Locate the cell with the specified text and output its (x, y) center coordinate. 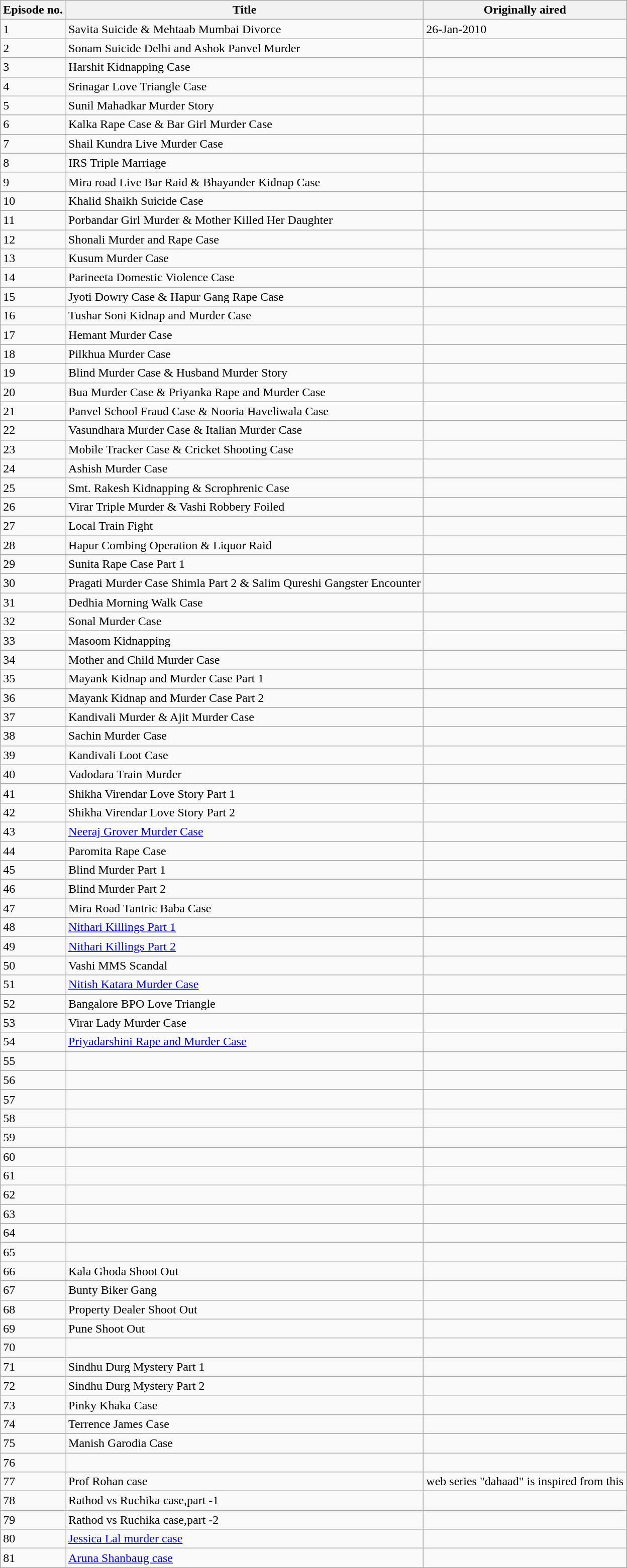
Mira road Live Bar Raid & Bhayander Kidnap Case (245, 182)
Bua Murder Case & Priyanka Rape and Murder Case (245, 392)
73 (33, 1405)
7 (33, 144)
36 (33, 698)
32 (33, 622)
5 (33, 105)
6 (33, 125)
52 (33, 1004)
Manish Garodia Case (245, 1443)
42 (33, 812)
54 (33, 1042)
Shikha Virendar Love Story Part 2 (245, 812)
web series "dahaad" is inspired from this (525, 1482)
Vashi MMS Scandal (245, 966)
40 (33, 774)
30 (33, 583)
Hemant Murder Case (245, 335)
Title (245, 10)
69 (33, 1329)
24 (33, 468)
Sunil Mahadkar Murder Story (245, 105)
Mayank Kidnap and Murder Case Part 2 (245, 698)
12 (33, 239)
Sindhu Durg Mystery Part 2 (245, 1386)
35 (33, 679)
Hapur Combing Operation & Liquor Raid (245, 545)
21 (33, 411)
Parineeta Domestic Violence Case (245, 278)
IRS Triple Marriage (245, 163)
Mayank Kidnap and Murder Case Part 1 (245, 679)
19 (33, 373)
1 (33, 29)
53 (33, 1023)
65 (33, 1252)
Sonam Suicide Delhi and Ashok Panvel Murder (245, 48)
Ashish Murder Case (245, 468)
Masoom Kidnapping (245, 641)
33 (33, 641)
76 (33, 1463)
67 (33, 1290)
Smt. Rakesh Kidnapping & Scrophrenic Case (245, 488)
79 (33, 1520)
Blind Murder Part 2 (245, 889)
Aruna Shanbaug case (245, 1558)
Pinky Khaka Case (245, 1405)
Local Train Fight (245, 526)
14 (33, 278)
3 (33, 67)
23 (33, 449)
63 (33, 1214)
Kandivali Loot Case (245, 755)
Nithari Killings Part 1 (245, 927)
72 (33, 1386)
38 (33, 736)
26 (33, 507)
55 (33, 1061)
18 (33, 354)
Sunita Rape Case Part 1 (245, 564)
39 (33, 755)
Blind Murder Case & Husband Murder Story (245, 373)
13 (33, 259)
51 (33, 985)
68 (33, 1309)
Panvel School Fraud Case & Nooria Haveliwala Case (245, 411)
45 (33, 870)
26-Jan-2010 (525, 29)
Savita Suicide & Mehtaab Mumbai Divorce (245, 29)
Neeraj Grover Murder Case (245, 831)
20 (33, 392)
31 (33, 602)
Kalka Rape Case & Bar Girl Murder Case (245, 125)
Shonali Murder and Rape Case (245, 239)
Prof Rohan case (245, 1482)
74 (33, 1424)
Priyadarshini Rape and Murder Case (245, 1042)
25 (33, 488)
10 (33, 201)
16 (33, 316)
Virar Triple Murder & Vashi Robbery Foiled (245, 507)
27 (33, 526)
Pragati Murder Case Shimla Part 2 & Salim Qureshi Gangster Encounter (245, 583)
71 (33, 1367)
41 (33, 793)
Porbandar Girl Murder & Mother Killed Her Daughter (245, 220)
Jessica Lal murder case (245, 1539)
Vadodara Train Murder (245, 774)
43 (33, 831)
Originally aired (525, 10)
Virar Lady Murder Case (245, 1023)
11 (33, 220)
78 (33, 1501)
Mira Road Tantric Baba Case (245, 908)
70 (33, 1348)
Nithari Killings Part 2 (245, 946)
Property Dealer Shoot Out (245, 1309)
Mother and Child Murder Case (245, 660)
62 (33, 1195)
Kusum Murder Case (245, 259)
Nitish Katara Murder Case (245, 985)
Pilkhua Murder Case (245, 354)
Tushar Soni Kidnap and Murder Case (245, 316)
Rathod vs Ruchika case,part -2 (245, 1520)
81 (33, 1558)
48 (33, 927)
50 (33, 966)
37 (33, 717)
Mobile Tracker Case & Cricket Shooting Case (245, 449)
22 (33, 430)
Shail Kundra Live Murder Case (245, 144)
Srinagar Love Triangle Case (245, 86)
8 (33, 163)
9 (33, 182)
77 (33, 1482)
Harshit Kidnapping Case (245, 67)
Rathod vs Ruchika case,part -1 (245, 1501)
61 (33, 1176)
2 (33, 48)
75 (33, 1443)
47 (33, 908)
57 (33, 1099)
29 (33, 564)
Paromita Rape Case (245, 851)
56 (33, 1080)
Pune Shoot Out (245, 1329)
Terrence James Case (245, 1424)
Sonal Murder Case (245, 622)
34 (33, 660)
80 (33, 1539)
Kandivali Murder & Ajit Murder Case (245, 717)
44 (33, 851)
60 (33, 1156)
Kala Ghoda Shoot Out (245, 1271)
66 (33, 1271)
49 (33, 946)
Shikha Virendar Love Story Part 1 (245, 793)
Vasundhara Murder Case & Italian Murder Case (245, 430)
59 (33, 1137)
Khalid Shaikh Suicide Case (245, 201)
Sindhu Durg Mystery Part 1 (245, 1367)
Bangalore BPO Love Triangle (245, 1004)
46 (33, 889)
64 (33, 1233)
4 (33, 86)
Dedhia Morning Walk Case (245, 602)
15 (33, 297)
Episode no. (33, 10)
17 (33, 335)
28 (33, 545)
Blind Murder Part 1 (245, 870)
Sachin Murder Case (245, 736)
58 (33, 1118)
Bunty Biker Gang (245, 1290)
Jyoti Dowry Case & Hapur Gang Rape Case (245, 297)
